For the text-containing cell, return its midpoint in (X, Y) coordinate format. 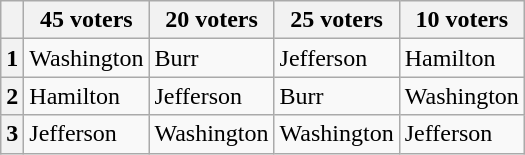
20 voters (212, 20)
1 (12, 58)
45 voters (86, 20)
10 voters (462, 20)
3 (12, 134)
25 voters (336, 20)
2 (12, 96)
